Determine the (x, y) coordinate at the center of the cell enclosing the given text.  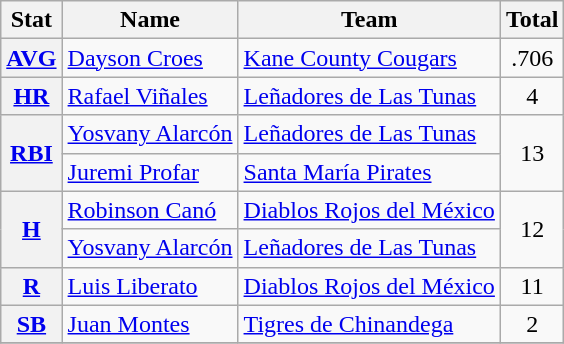
AVG (32, 58)
Rafael Viñales (150, 96)
Luis Liberato (150, 286)
H (32, 229)
Stat (32, 20)
Dayson Croes (150, 58)
Juremi Profar (150, 172)
Santa María Pirates (369, 172)
12 (532, 229)
RBI (32, 153)
R (32, 286)
Total (532, 20)
SB (32, 324)
.706 (532, 58)
Kane County Cougars (369, 58)
13 (532, 153)
Team (369, 20)
Juan Montes (150, 324)
Robinson Canó (150, 210)
4 (532, 96)
2 (532, 324)
Tigres de Chinandega (369, 324)
11 (532, 286)
Name (150, 20)
HR (32, 96)
